Search for the cell housing the specified text and yield its [x, y] center coordinate. 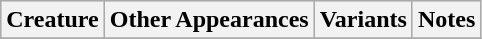
Variants [363, 20]
Creature [52, 20]
Other Appearances [209, 20]
Notes [446, 20]
